From the cell containing the given text, extract its center point as [x, y] coordinate. 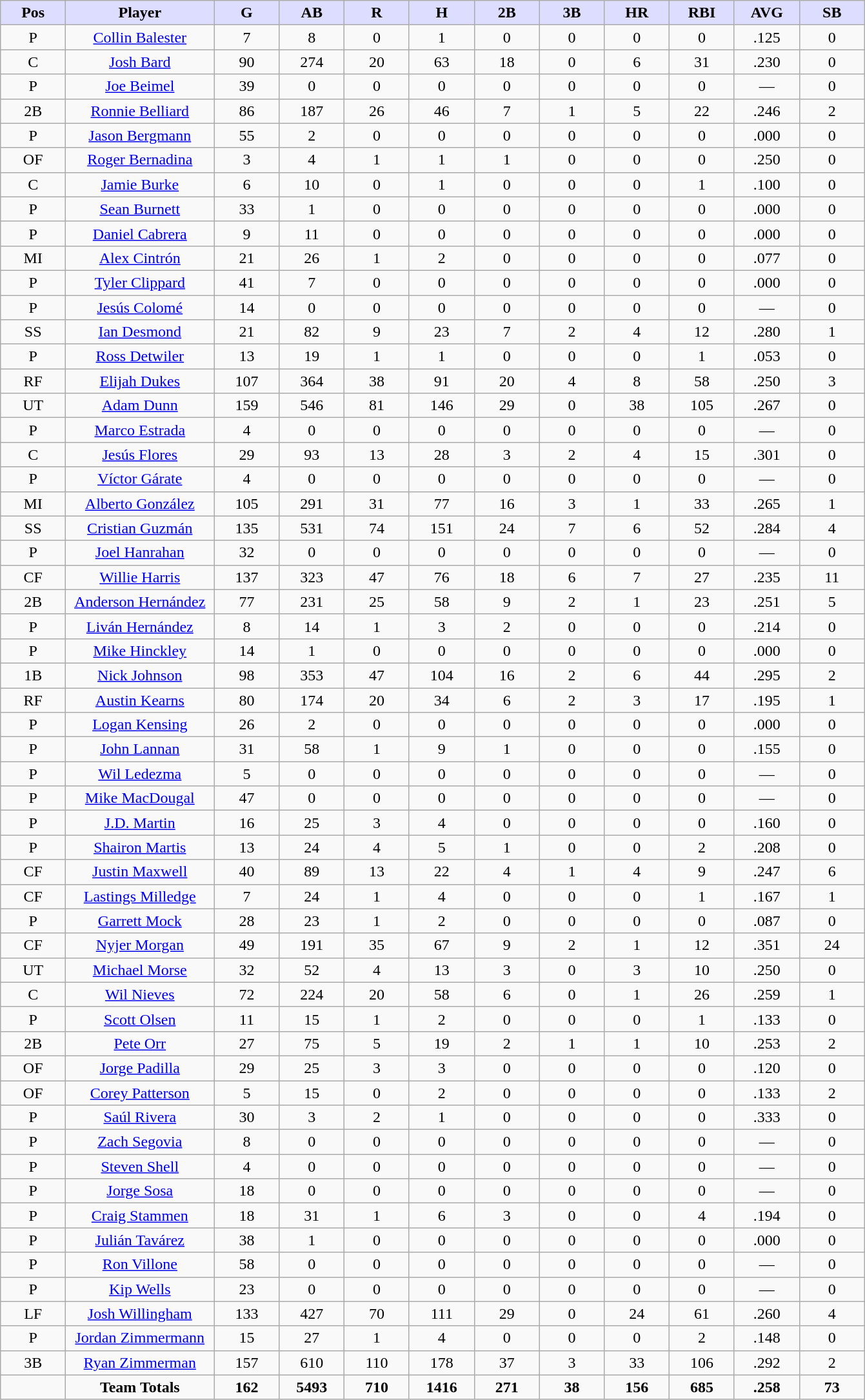
Mike Hinckley [140, 651]
35 [377, 945]
Kip Wells [140, 1289]
Jorge Sosa [140, 1191]
63 [441, 62]
.259 [766, 994]
76 [441, 577]
291 [312, 504]
133 [246, 1314]
44 [702, 675]
Zach Segovia [140, 1142]
Josh Willingham [140, 1314]
.301 [766, 455]
.260 [766, 1314]
39 [246, 86]
531 [312, 528]
.235 [766, 577]
.253 [766, 1043]
AB [312, 13]
.258 [766, 1387]
Wil Ledezma [140, 774]
.148 [766, 1338]
40 [246, 872]
Jason Bergmann [140, 135]
.125 [766, 37]
710 [377, 1387]
49 [246, 945]
Ronnie Belliard [140, 111]
Josh Bard [140, 62]
Team Totals [140, 1387]
Lastings Milledge [140, 896]
75 [312, 1043]
46 [441, 111]
Shairon Martis [140, 847]
Wil Nieves [140, 994]
323 [312, 577]
H [441, 13]
Alberto González [140, 504]
.167 [766, 896]
146 [441, 406]
91 [441, 381]
.077 [766, 258]
Daniel Cabrera [140, 233]
274 [312, 62]
Víctor Gárate [140, 479]
.087 [766, 921]
41 [246, 282]
Ron Villone [140, 1265]
Tyler Clippard [140, 282]
81 [377, 406]
.251 [766, 602]
.195 [766, 700]
178 [441, 1363]
86 [246, 111]
.100 [766, 184]
Collin Balester [140, 37]
.247 [766, 872]
Anderson Hernández [140, 602]
AVG [766, 13]
RBI [702, 13]
1416 [441, 1387]
73 [832, 1387]
Roger Bernadina [140, 160]
.120 [766, 1068]
Corey Patterson [140, 1093]
107 [246, 381]
427 [312, 1314]
Jesús Colomé [140, 308]
Ryan Zimmerman [140, 1363]
353 [312, 675]
93 [312, 455]
.333 [766, 1118]
Willie Harris [140, 577]
LF [34, 1314]
159 [246, 406]
364 [312, 381]
271 [507, 1387]
Cristian Guzmán [140, 528]
.295 [766, 675]
Craig Stammen [140, 1216]
Saúl Rivera [140, 1118]
Ian Desmond [140, 332]
111 [441, 1314]
104 [441, 675]
Garrett Mock [140, 921]
55 [246, 135]
98 [246, 675]
Nyjer Morgan [140, 945]
Steven Shell [140, 1167]
Elijah Dukes [140, 381]
80 [246, 700]
.280 [766, 332]
224 [312, 994]
HR [637, 13]
Sean Burnett [140, 209]
.246 [766, 111]
17 [702, 700]
SB [832, 13]
82 [312, 332]
John Lannan [140, 749]
Pete Orr [140, 1043]
74 [377, 528]
546 [312, 406]
5493 [312, 1387]
610 [312, 1363]
R [377, 13]
156 [637, 1387]
137 [246, 577]
.160 [766, 823]
174 [312, 700]
Joe Beimel [140, 86]
106 [702, 1363]
.053 [766, 357]
Jordan Zimmermann [140, 1338]
89 [312, 872]
Michael Morse [140, 970]
37 [507, 1363]
Ross Detwiler [140, 357]
685 [702, 1387]
Marco Estrada [140, 430]
Julián Tavárez [140, 1240]
J.D. Martin [140, 823]
30 [246, 1118]
Player [140, 13]
.214 [766, 626]
.351 [766, 945]
Austin Kearns [140, 700]
.267 [766, 406]
72 [246, 994]
Logan Kensing [140, 725]
.194 [766, 1216]
157 [246, 1363]
Justin Maxwell [140, 872]
151 [441, 528]
1B [34, 675]
Nick Johnson [140, 675]
90 [246, 62]
191 [312, 945]
Jamie Burke [140, 184]
187 [312, 111]
Joel Hanrahan [140, 553]
231 [312, 602]
.284 [766, 528]
.292 [766, 1363]
Jorge Padilla [140, 1068]
.155 [766, 749]
Liván Hernández [140, 626]
Pos [34, 13]
70 [377, 1314]
Alex Cintrón [140, 258]
.265 [766, 504]
.230 [766, 62]
Adam Dunn [140, 406]
135 [246, 528]
162 [246, 1387]
110 [377, 1363]
34 [441, 700]
G [246, 13]
Scott Olsen [140, 1019]
Mike MacDougal [140, 798]
67 [441, 945]
.208 [766, 847]
61 [702, 1314]
Jesús Flores [140, 455]
